Locate the cell with the specified text and output its (x, y) center coordinate. 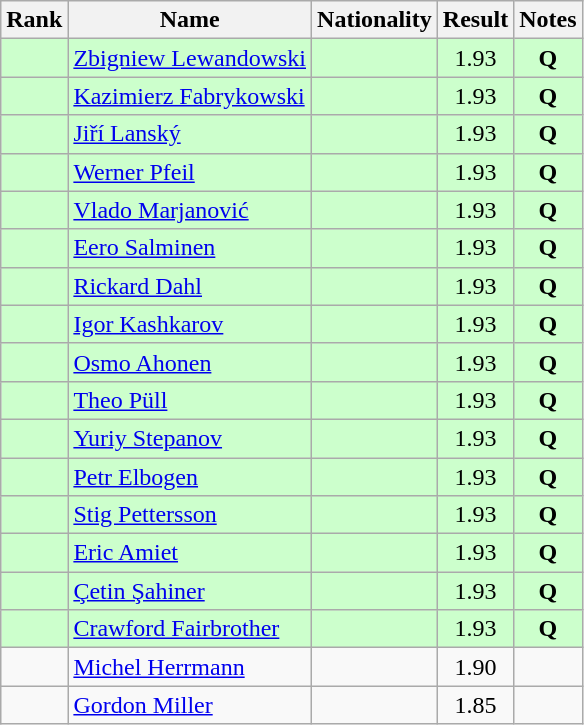
Gordon Miller (190, 705)
Kazimierz Fabrykowski (190, 96)
Eero Salminen (190, 248)
Igor Kashkarov (190, 324)
Zbigniew Lewandowski (190, 58)
1.85 (475, 705)
Crawford Fairbrother (190, 629)
Petr Elbogen (190, 477)
Osmo Ahonen (190, 362)
Nationality (375, 20)
Result (475, 20)
Yuriy Stepanov (190, 438)
Michel Herrmann (190, 667)
Theo Püll (190, 400)
Eric Amiet (190, 553)
Werner Pfeil (190, 172)
Notes (548, 20)
1.90 (475, 667)
Jiří Lanský (190, 134)
Rickard Dahl (190, 286)
Stig Pettersson (190, 515)
Vlado Marjanović (190, 210)
Rank (34, 20)
Çetin Şahiner (190, 591)
Name (190, 20)
